Search for the cell housing the specified text and yield its [x, y] center coordinate. 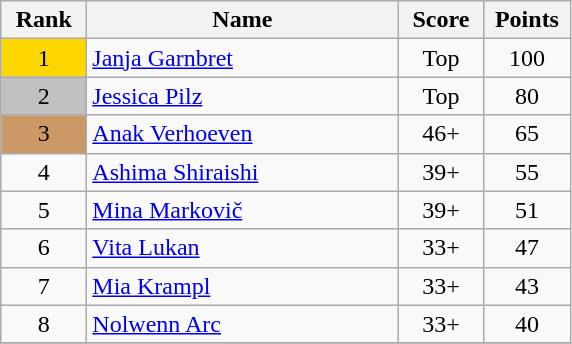
43 [527, 286]
Ashima Shiraishi [242, 172]
Score [441, 20]
55 [527, 172]
Nolwenn Arc [242, 324]
Mia Krampl [242, 286]
1 [44, 58]
Janja Garnbret [242, 58]
46+ [441, 134]
Mina Markovič [242, 210]
8 [44, 324]
Vita Lukan [242, 248]
7 [44, 286]
100 [527, 58]
2 [44, 96]
Name [242, 20]
3 [44, 134]
Anak Verhoeven [242, 134]
47 [527, 248]
Jessica Pilz [242, 96]
40 [527, 324]
Points [527, 20]
80 [527, 96]
51 [527, 210]
6 [44, 248]
4 [44, 172]
Rank [44, 20]
5 [44, 210]
65 [527, 134]
